Locate the cell with the specified text and output its (X, Y) center coordinate. 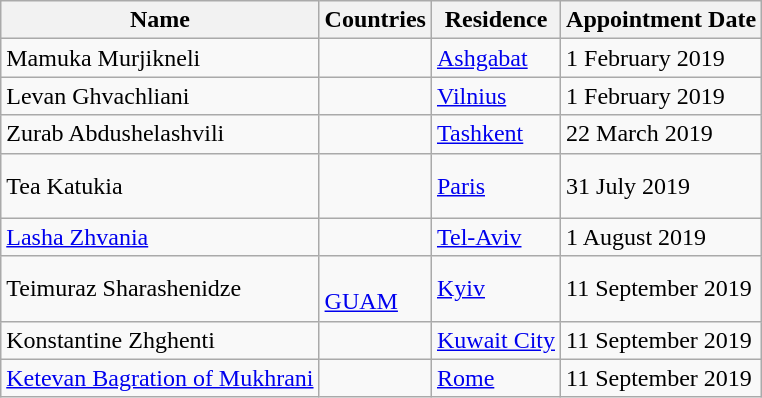
Paris (496, 186)
GUAM (375, 288)
Zurab Abdushelashvili (160, 134)
Name (160, 20)
Kyiv (496, 288)
Tea Katukia (160, 186)
Konstantine Zhghenti (160, 340)
Appointment Date (662, 20)
Tashkent (496, 134)
Kuwait City (496, 340)
22 March 2019 (662, 134)
Residence (496, 20)
Teimuraz Sharashenidze (160, 288)
Ashgabat (496, 58)
Lasha Zhvania (160, 237)
Ketevan Bagration of Mukhrani (160, 378)
1 August 2019 (662, 237)
Vilnius (496, 96)
31 July 2019 (662, 186)
Mamuka Murjikneli (160, 58)
Levan Ghvachliani (160, 96)
Tel-Aviv (496, 237)
Countries (375, 20)
Rome (496, 378)
